Pinpoint the cell where the given text exists, returning its [X, Y] midpoint coordinate. 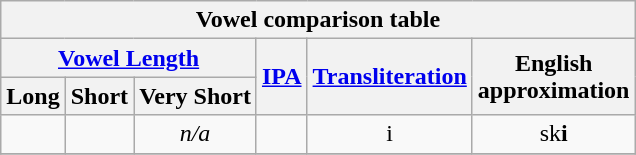
ski [554, 134]
i [390, 134]
IPA [282, 77]
Short [99, 96]
Long [33, 96]
Vowel Length [129, 58]
Englishapproximation [554, 77]
Transliteration [390, 77]
Very Short [196, 96]
n/a [196, 134]
Vowel comparison table [318, 20]
